Capture the cell that displays the provided text and extract its (X, Y) central coordinate. 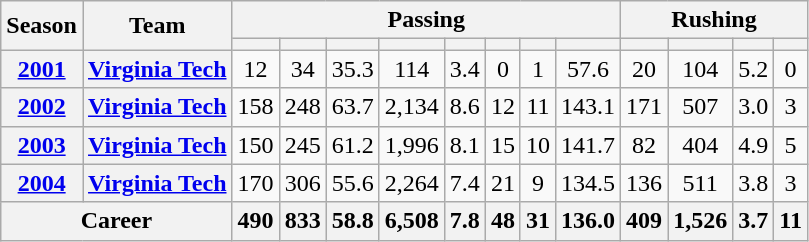
3.0 (754, 107)
8.1 (464, 145)
507 (700, 107)
1,526 (700, 221)
1,996 (412, 145)
7.8 (464, 221)
104 (700, 69)
306 (302, 183)
6,508 (412, 221)
20 (644, 69)
2004 (42, 183)
9 (538, 183)
35.3 (352, 69)
34 (302, 69)
55.6 (352, 183)
511 (700, 183)
Team (157, 26)
248 (302, 107)
82 (644, 145)
1 (538, 69)
158 (256, 107)
171 (644, 107)
141.7 (588, 145)
63.7 (352, 107)
3.8 (754, 183)
Passing (426, 20)
Career (116, 221)
10 (538, 145)
134.5 (588, 183)
136 (644, 183)
3.4 (464, 69)
48 (502, 221)
2001 (42, 69)
245 (302, 145)
3.7 (754, 221)
57.6 (588, 69)
15 (502, 145)
114 (412, 69)
2003 (42, 145)
5.2 (754, 69)
58.8 (352, 221)
Season (42, 26)
170 (256, 183)
7.4 (464, 183)
833 (302, 221)
150 (256, 145)
4.9 (754, 145)
Rushing (714, 20)
143.1 (588, 107)
2002 (42, 107)
404 (700, 145)
409 (644, 221)
490 (256, 221)
136.0 (588, 221)
5 (791, 145)
21 (502, 183)
8.6 (464, 107)
2,134 (412, 107)
2,264 (412, 183)
31 (538, 221)
61.2 (352, 145)
